Locate the cell with the specified text and output its [x, y] center coordinate. 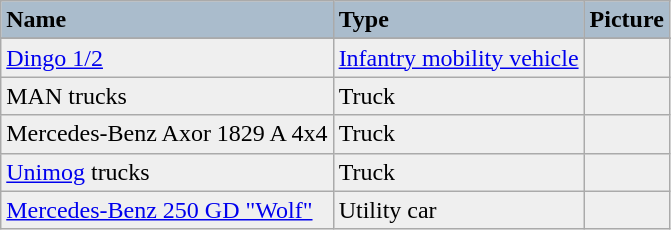
Mercedes-Benz Axor 1829 A 4x4 [167, 134]
Unimog trucks [167, 172]
Infantry mobility vehicle [458, 58]
Type [458, 20]
Dingo 1/2 [167, 58]
MAN trucks [167, 96]
Mercedes-Benz 250 GD "Wolf" [167, 210]
Utility car [458, 210]
Name [167, 20]
Picture [626, 20]
